Pinpoint the cell where the given text exists, returning its [x, y] midpoint coordinate. 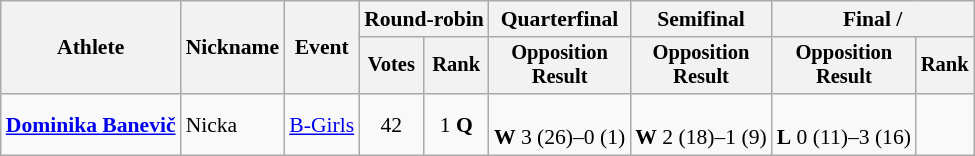
Nicka [233, 124]
Round-robin [424, 19]
L 0 (11)–3 (16) [844, 124]
W 2 (18)–1 (9) [700, 124]
Dominika Banevič [91, 124]
Event [322, 48]
W 3 (26)–0 (1) [560, 124]
B-Girls [322, 124]
Athlete [91, 48]
42 [391, 124]
1 Q [456, 124]
Semifinal [700, 19]
Final / [873, 19]
Votes [391, 66]
Quarterfinal [560, 19]
Nickname [233, 48]
